Output the (x, y) coordinate of the center of the cell containing the given text.  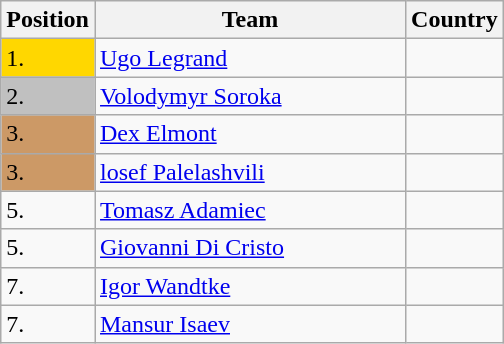
Team (250, 20)
Ugo Legrand (250, 58)
Mansur Isaev (250, 324)
Dex Elmont (250, 134)
Position (48, 20)
2. (48, 96)
1. (48, 58)
Igor Wandtke (250, 286)
Volodymyr Soroka (250, 96)
Tomasz Adamiec (250, 210)
Giovanni Di Cristo (250, 248)
Country (455, 20)
losef Palelashvili (250, 172)
